Provide the [X, Y] coordinate of the cell's center where the given text is located.  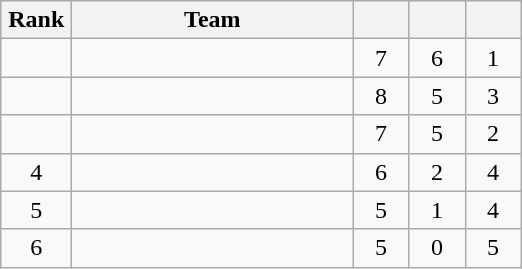
8 [381, 96]
Team [212, 20]
3 [493, 96]
0 [437, 248]
Rank [36, 20]
